Provide the (x, y) coordinate of the cell's center where the given text is located.  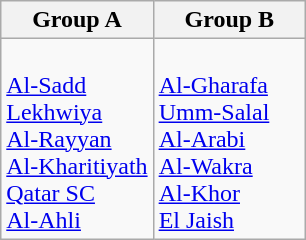
Al-Sadd Lekhwiya Al-Rayyan Al-Kharitiyath Qatar SC Al-Ahli (77, 139)
Group B (229, 20)
Al-Gharafa Umm-Salal Al-Arabi Al-Wakra Al-Khor El Jaish (229, 139)
Group A (77, 20)
